Scan for the cell matching the given text and deliver its (x, y) coordinate at center. 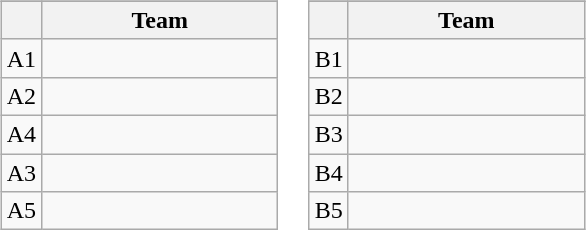
B5 (328, 211)
B3 (328, 134)
B1 (328, 58)
A2 (21, 96)
A5 (21, 211)
A1 (21, 58)
A4 (21, 134)
B2 (328, 96)
B4 (328, 173)
A3 (21, 173)
